Determine the [x, y] coordinate at the center of the cell enclosing the given text.  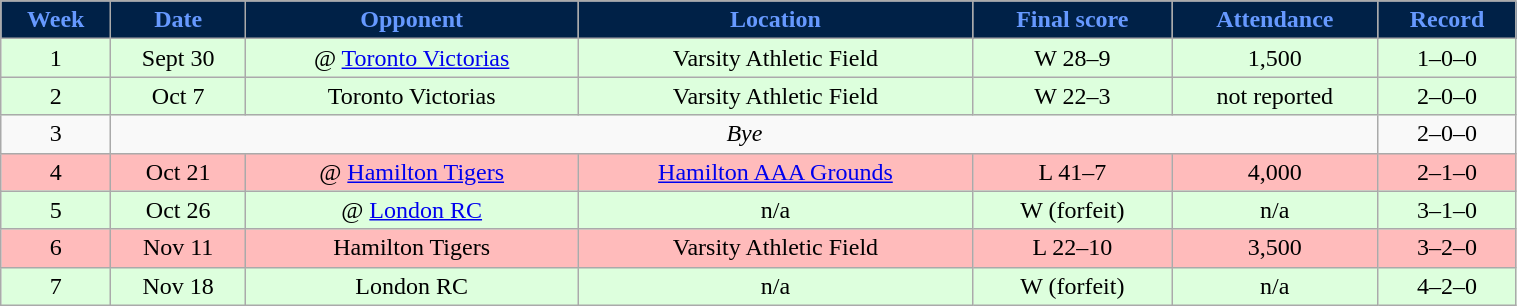
3–2–0 [1447, 248]
1,500 [1276, 58]
7 [56, 286]
Oct 21 [178, 172]
Date [178, 20]
2–1–0 [1447, 172]
Hamilton Tigers [412, 248]
Final score [1072, 20]
6 [56, 248]
4 [56, 172]
5 [56, 210]
Week [56, 20]
W 28–9 [1072, 58]
Sept 30 [178, 58]
3,500 [1276, 248]
Toronto Victorias [412, 96]
L 22–10 [1072, 248]
Location [776, 20]
Nov 11 [178, 248]
Opponent [412, 20]
W 22–3 [1072, 96]
@ Toronto Victorias [412, 58]
3 [56, 134]
Bye [744, 134]
2 [56, 96]
@ Hamilton Tigers [412, 172]
1–0–0 [1447, 58]
@ London RC [412, 210]
3–1–0 [1447, 210]
4,000 [1276, 172]
1 [56, 58]
L 41–7 [1072, 172]
Attendance [1276, 20]
London RC [412, 286]
Oct 26 [178, 210]
Oct 7 [178, 96]
not reported [1276, 96]
4–2–0 [1447, 286]
Record [1447, 20]
Nov 18 [178, 286]
Hamilton AAA Grounds [776, 172]
